Determine the (x, y) coordinate at the center of the cell enclosing the given text.  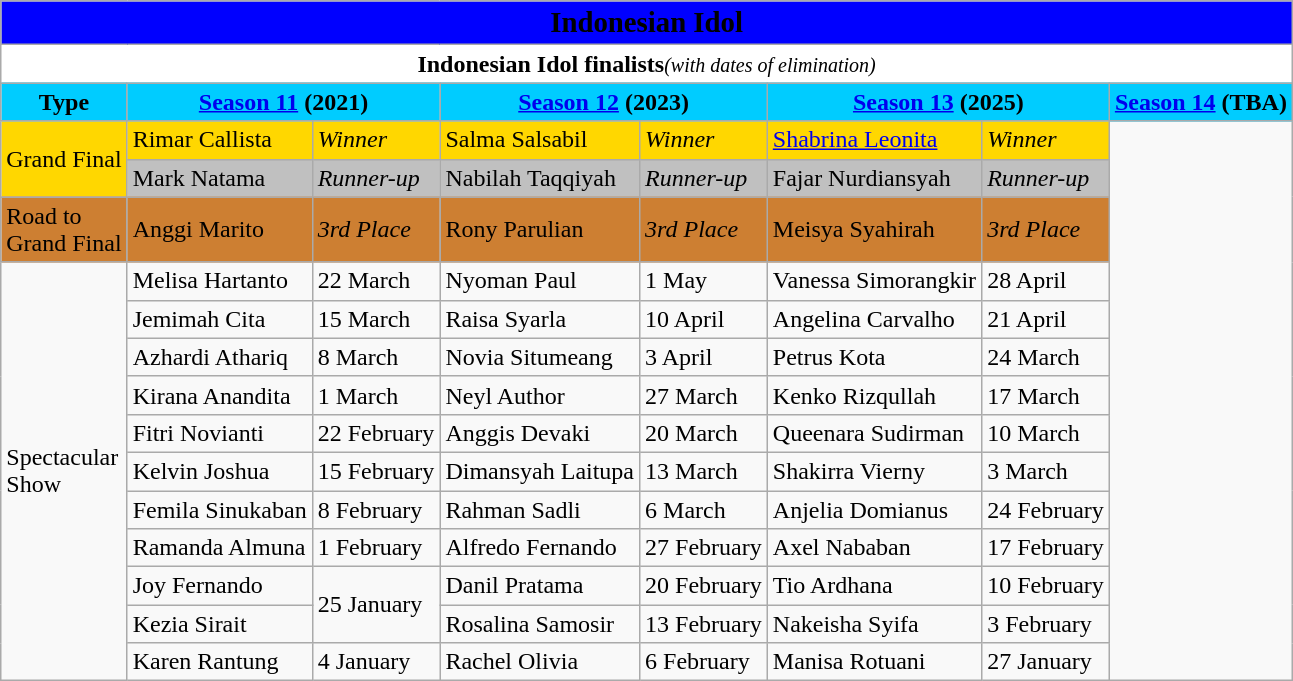
Karen Rantung (220, 662)
1 March (376, 395)
Melisa Hartanto (220, 281)
Raisa Syarla (540, 319)
6 March (704, 509)
27 March (704, 395)
3 February (1046, 624)
Angelina Carvalho (874, 319)
Dimansyah Laitupa (540, 471)
Indonesian Idol finalists(with dates of elimination) (647, 64)
Azhardi Athariq (220, 357)
Alfredo Fernando (540, 548)
20 March (704, 433)
Nakeisha Syifa (874, 624)
1 February (376, 548)
24 February (1046, 509)
22 March (376, 281)
Kenko Rizqullah (874, 395)
Axel Nababan (874, 548)
13 February (704, 624)
Petrus Kota (874, 357)
Nyoman Paul (540, 281)
Shabrina Leonita (874, 140)
Rony Parulian (540, 230)
6 February (704, 662)
20 February (704, 586)
27 January (1046, 662)
Joy Fernando (220, 586)
Indonesian Idol (647, 23)
SpectacularShow (64, 472)
21 April (1046, 319)
Mark Natama (220, 178)
Anjelia Domianus (874, 509)
Anggis Devaki (540, 433)
24 March (1046, 357)
Rachel Olivia (540, 662)
17 March (1046, 395)
22 February (376, 433)
8 February (376, 509)
10 March (1046, 433)
8 March (376, 357)
15 February (376, 471)
Rosalina Samosir (540, 624)
28 April (1046, 281)
25 January (376, 605)
Fitri Novianti (220, 433)
Manisa Rotuani (874, 662)
Salma Salsabil (540, 140)
4 January (376, 662)
15 March (376, 319)
Shakirra Vierny (874, 471)
Novia Situmeang (540, 357)
3 April (704, 357)
Type (64, 102)
Vanessa Simorangkir (874, 281)
Jemimah Cita (220, 319)
Kelvin Joshua (220, 471)
Queenara Sudirman (874, 433)
Season 13 (2025) (938, 102)
1 May (704, 281)
Season 12 (2023) (604, 102)
13 March (704, 471)
27 February (704, 548)
3 March (1046, 471)
Anggi Marito (220, 230)
Kirana Anandita (220, 395)
Neyl Author (540, 395)
Nabilah Taqqiyah (540, 178)
Road toGrand Final (64, 230)
Rimar Callista (220, 140)
Ramanda Almuna (220, 548)
Tio Ardhana (874, 586)
Rahman Sadli (540, 509)
Kezia Sirait (220, 624)
10 April (704, 319)
Meisya Syahirah (874, 230)
Grand Final (64, 159)
Season 11 (2021) (284, 102)
Femila Sinukaban (220, 509)
Season 14 (TBA) (1200, 102)
17 February (1046, 548)
Fajar Nurdiansyah (874, 178)
Danil Pratama (540, 586)
10 February (1046, 586)
